Output the [X, Y] coordinate of the center of the cell containing the given text.  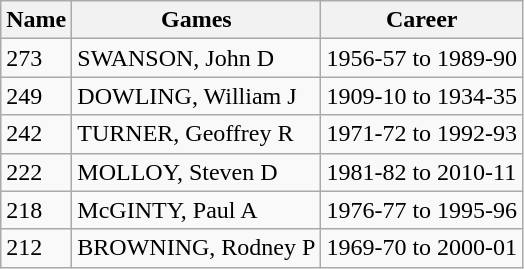
1969-70 to 2000-01 [422, 248]
SWANSON, John D [196, 58]
273 [36, 58]
1976-77 to 1995-96 [422, 210]
Games [196, 20]
TURNER, Geoffrey R [196, 134]
Career [422, 20]
DOWLING, William J [196, 96]
222 [36, 172]
1971-72 to 1992-93 [422, 134]
BROWNING, Rodney P [196, 248]
249 [36, 96]
218 [36, 210]
212 [36, 248]
1909-10 to 1934-35 [422, 96]
Name [36, 20]
1981-82 to 2010-11 [422, 172]
MOLLOY, Steven D [196, 172]
242 [36, 134]
McGINTY, Paul A [196, 210]
1956-57 to 1989-90 [422, 58]
